Provide the (X, Y) coordinate of the cell's center where the given text is located.  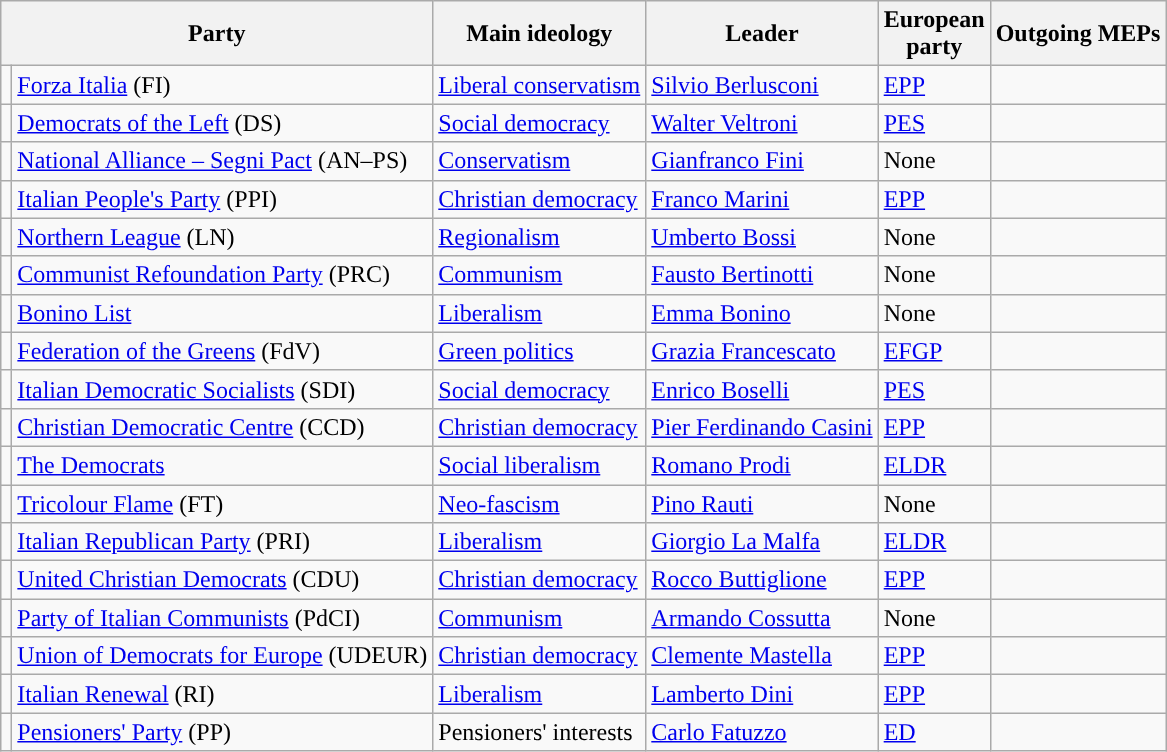
United Christian Democrats (CDU) (222, 580)
Main ideology (540, 34)
Neo-fascism (540, 503)
Leader (762, 34)
Forza Italia (FI) (222, 85)
Conservatism (540, 161)
Emma Bonino (762, 313)
Christian Democratic Centre (CCD) (222, 427)
Party (217, 34)
ED (934, 732)
National Alliance – Segni Pact (AN–PS) (222, 161)
Pier Ferdinando Casini (762, 427)
Enrico Boselli (762, 389)
Clemente Mastella (762, 656)
Giorgio La Malfa (762, 542)
Liberal conservatism (540, 85)
Walter Veltroni (762, 123)
Umberto Bossi (762, 237)
Romano Prodi (762, 465)
Italian Republican Party (PRI) (222, 542)
Armando Cossutta (762, 618)
Pensioners' Party (PP) (222, 732)
Northern League (LN) (222, 237)
Rocco Buttiglione (762, 580)
Franco Marini (762, 199)
EFGP (934, 351)
Party of Italian Communists (PdCI) (222, 618)
The Democrats (222, 465)
Silvio Berlusconi (762, 85)
Union of Democrats for Europe (UDEUR) (222, 656)
Federation of the Greens (FdV) (222, 351)
Italian Renewal (RI) (222, 694)
Gianfranco Fini (762, 161)
Fausto Bertinotti (762, 275)
Italian People's Party (PPI) (222, 199)
Europeanparty (934, 34)
Regionalism (540, 237)
Tricolour Flame (FT) (222, 503)
Democrats of the Left (DS) (222, 123)
Social liberalism (540, 465)
Outgoing MEPs (1078, 34)
Italian Democratic Socialists (SDI) (222, 389)
Pino Rauti (762, 503)
Bonino List (222, 313)
Lamberto Dini (762, 694)
Grazia Francescato (762, 351)
Green politics (540, 351)
Carlo Fatuzzo (762, 732)
Communist Refoundation Party (PRC) (222, 275)
Pensioners' interests (540, 732)
